Detect which cell encompasses the target text, then output its (x, y) center coordinate. 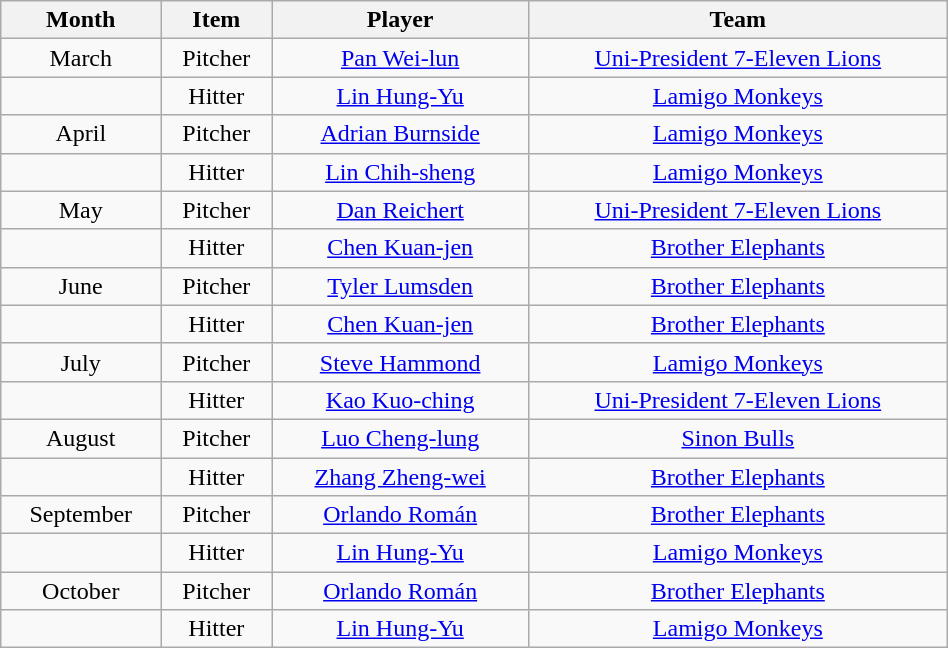
March (81, 58)
Team (738, 20)
Tyler Lumsden (400, 286)
Adrian Burnside (400, 134)
Player (400, 20)
Sinon Bulls (738, 438)
Lin Chih-sheng (400, 172)
Steve Hammond (400, 362)
October (81, 591)
Item (216, 20)
Dan Reichert (400, 210)
August (81, 438)
Month (81, 20)
Kao Kuo-ching (400, 400)
Pan Wei-lun (400, 58)
Luo Cheng-lung (400, 438)
September (81, 515)
June (81, 286)
Zhang Zheng-wei (400, 477)
July (81, 362)
April (81, 134)
May (81, 210)
